Pinpoint the cell where the given text exists, returning its [X, Y] midpoint coordinate. 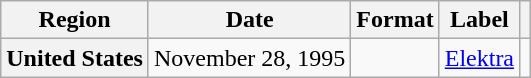
Label [479, 20]
Elektra [479, 58]
Format [395, 20]
Region [75, 20]
November 28, 1995 [249, 58]
United States [75, 58]
Date [249, 20]
